Return the [X, Y] coordinate for the center point of the cell that contains the specified text.  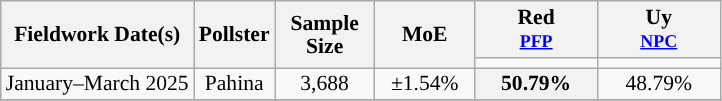
3,688 [325, 84]
Pollster [234, 34]
48.79% [658, 84]
MoE [425, 34]
Pahina [234, 84]
50.79% [536, 84]
UyNPC [658, 30]
RedPFP [536, 30]
January–March 2025 [98, 84]
±1.54% [425, 84]
Fieldwork Date(s) [98, 34]
Sample Size [325, 34]
